For the text-containing cell, return its midpoint in (x, y) coordinate format. 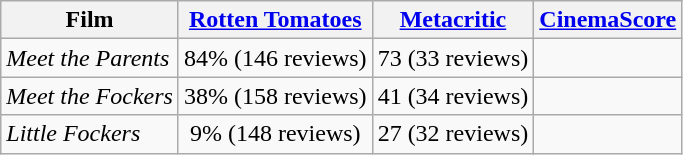
27 (32 reviews) (453, 134)
84% (146 reviews) (275, 58)
9% (148 reviews) (275, 134)
Meet the Fockers (90, 96)
CinemaScore (608, 20)
Metacritic (453, 20)
Meet the Parents (90, 58)
38% (158 reviews) (275, 96)
73 (33 reviews) (453, 58)
Little Fockers (90, 134)
Film (90, 20)
Rotten Tomatoes (275, 20)
41 (34 reviews) (453, 96)
